Identify which cell holds the provided text, then report its [X, Y] central coordinate. 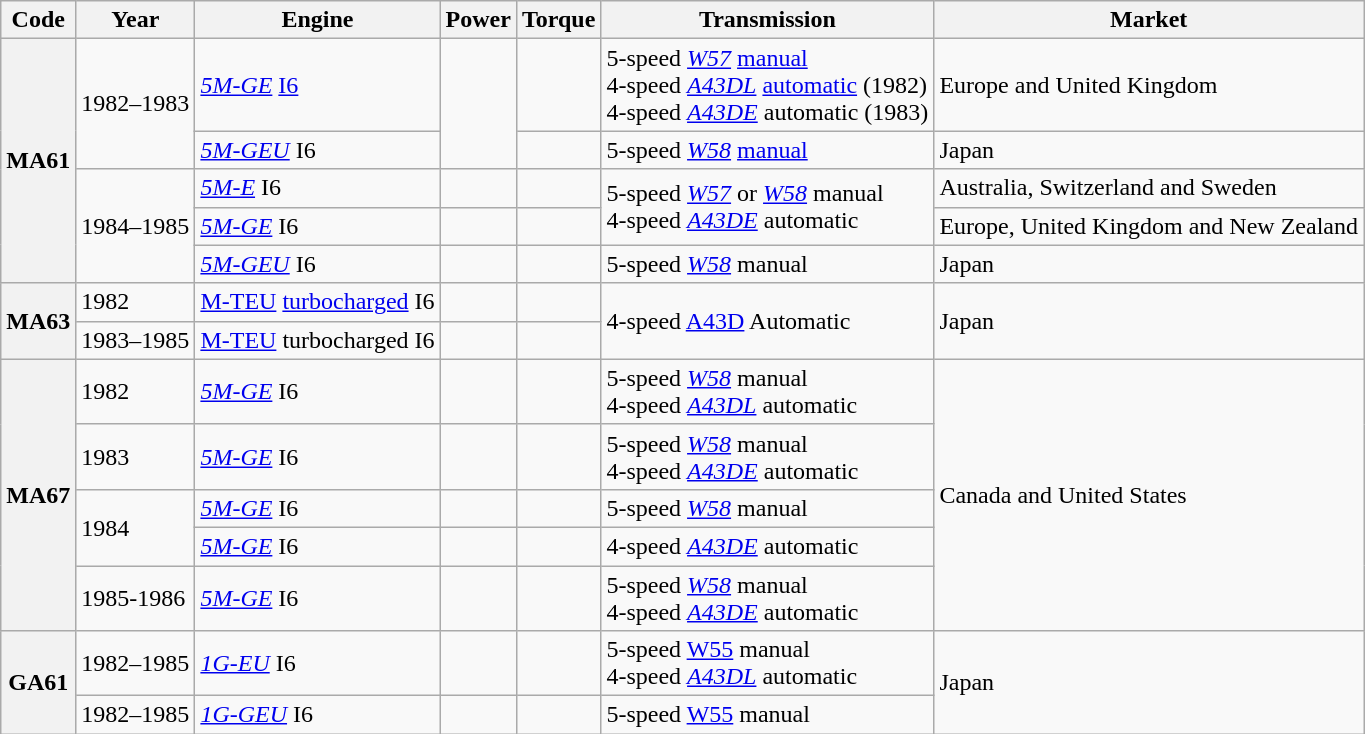
4-speed A43DE automatic [768, 546]
Europe and United Kingdom [1149, 85]
Transmission [768, 20]
Market [1149, 20]
1G-GEU I6 [318, 715]
5-speed W55 manual4-speed A43DL automatic [768, 664]
Australia, Switzerland and Sweden [1149, 188]
1984 [136, 527]
Power [478, 20]
Code [38, 20]
1984–1985 [136, 226]
1982–1983 [136, 104]
MA63 [38, 321]
1983 [136, 456]
5-speed W58 manual4-speed A43DL automatic [768, 392]
MA67 [38, 494]
4-speed A43D Automatic [768, 321]
1G-EU I6 [318, 664]
Year [136, 20]
Europe, United Kingdom and New Zealand [1149, 226]
GA61 [38, 682]
MA61 [38, 161]
Engine [318, 20]
1985-1986 [136, 598]
5-speed W57 manual4-speed A43DL automatic (1982)4-speed A43DE automatic (1983) [768, 85]
5M-E I6 [318, 188]
Torque [558, 20]
Canada and United States [1149, 494]
1983–1985 [136, 340]
5-speed W57 or W58 manual4-speed A43DE automatic [768, 207]
5-speed W55 manual [768, 715]
